Return [X, Y] of the center of cell containing provided text 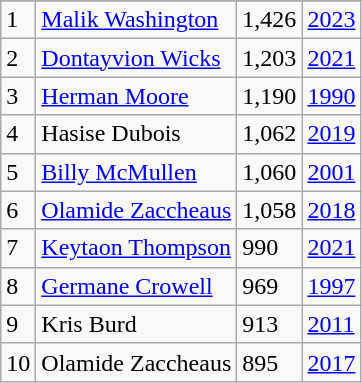
2018 [332, 210]
2023 [332, 20]
Keytaon Thompson [136, 248]
913 [270, 324]
7 [18, 248]
1990 [332, 96]
2001 [332, 172]
Hasise Dubois [136, 134]
1 [18, 20]
Billy McMullen [136, 172]
1,058 [270, 210]
6 [18, 210]
969 [270, 286]
Herman Moore [136, 96]
1,062 [270, 134]
10 [18, 362]
990 [270, 248]
3 [18, 96]
9 [18, 324]
1997 [332, 286]
2011 [332, 324]
Kris Burd [136, 324]
Malik Washington [136, 20]
8 [18, 286]
895 [270, 362]
4 [18, 134]
2017 [332, 362]
1,190 [270, 96]
5 [18, 172]
Germane Crowell [136, 286]
1,426 [270, 20]
2 [18, 58]
1,060 [270, 172]
1,203 [270, 58]
2019 [332, 134]
Dontayvion Wicks [136, 58]
